Provide the [X, Y] coordinate of the cell's center where the given text is located.  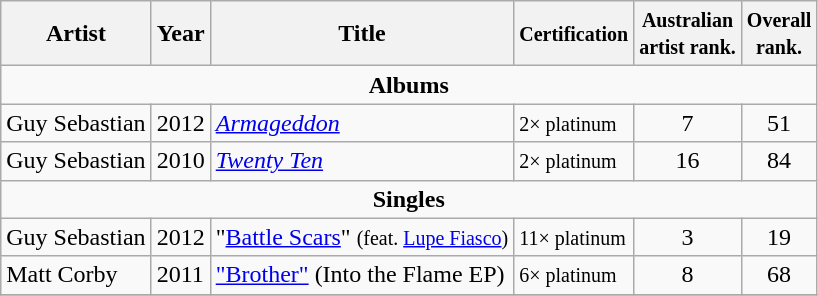
2011 [180, 275]
Twenty Ten [362, 161]
Matt Corby [76, 275]
6× platinum [574, 275]
3 [688, 237]
Title [362, 34]
8 [688, 275]
Singles [409, 199]
Albums [409, 85]
68 [778, 275]
"Battle Scars" (feat. Lupe Fiasco) [362, 237]
Year [180, 34]
Certification [574, 34]
16 [688, 161]
"Brother" (Into the Flame EP) [362, 275]
19 [778, 237]
Artist [76, 34]
7 [688, 123]
Australianartist rank. [688, 34]
Overall rank. [778, 34]
84 [778, 161]
Armageddon [362, 123]
11× platinum [574, 237]
51 [778, 123]
2010 [180, 161]
